Return the [X, Y] coordinate for the center point of the cell that contains the specified text.  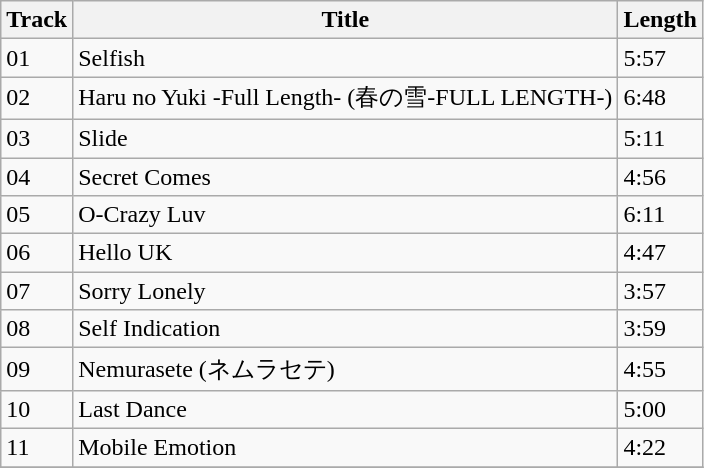
4:22 [660, 447]
01 [37, 58]
Nemurasete (ネムラセテ) [346, 370]
02 [37, 98]
Secret Comes [346, 177]
Hello UK [346, 253]
3:57 [660, 291]
Selfish [346, 58]
Slide [346, 138]
Length [660, 20]
Title [346, 20]
4:55 [660, 370]
03 [37, 138]
4:56 [660, 177]
09 [37, 370]
3:59 [660, 329]
10 [37, 409]
5:11 [660, 138]
4:47 [660, 253]
O-Crazy Luv [346, 215]
5:00 [660, 409]
Self Indication [346, 329]
Sorry Lonely [346, 291]
06 [37, 253]
Last Dance [346, 409]
Haru no Yuki -Full Length- (春の雪-FULL LENGTH-) [346, 98]
07 [37, 291]
6:11 [660, 215]
08 [37, 329]
5:57 [660, 58]
Track [37, 20]
11 [37, 447]
6:48 [660, 98]
Mobile Emotion [346, 447]
05 [37, 215]
04 [37, 177]
